Scan for the cell matching the given text and deliver its [X, Y] coordinate at center. 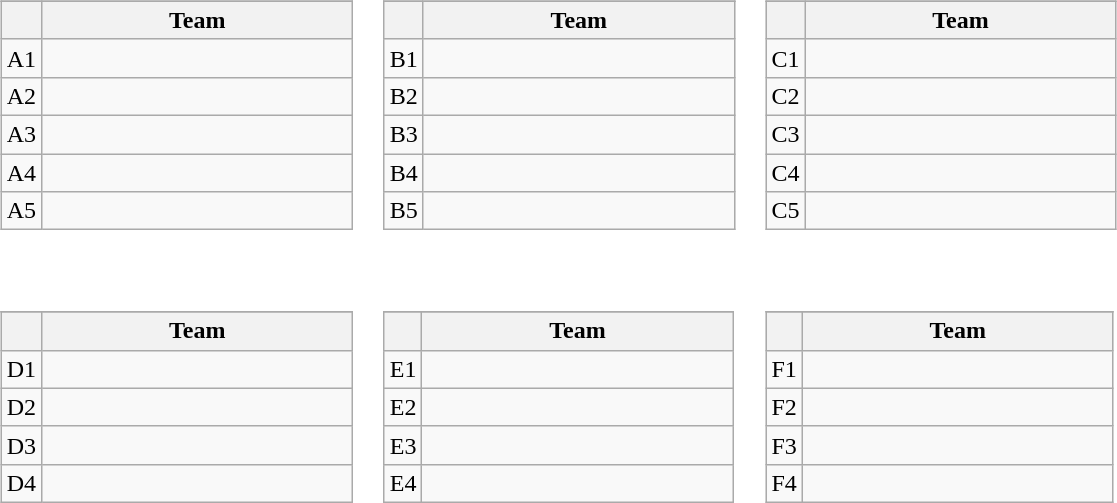
A1 [21, 58]
C3 [786, 134]
E2 [403, 407]
B3 [404, 134]
C4 [786, 173]
D3 [21, 445]
F3 [784, 445]
C5 [786, 211]
F4 [784, 483]
D1 [21, 369]
B2 [404, 96]
B5 [404, 211]
F1 [784, 369]
B1 [404, 58]
A5 [21, 211]
C1 [786, 58]
D2 [21, 407]
B4 [404, 173]
C2 [786, 96]
E3 [403, 445]
A2 [21, 96]
E1 [403, 369]
A4 [21, 173]
A3 [21, 134]
D4 [21, 483]
E4 [403, 483]
F2 [784, 407]
